Determine the (X, Y) coordinate at the center of the cell enclosing the given text.  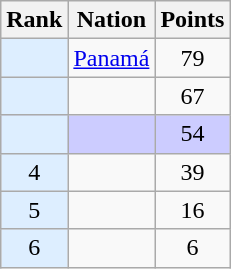
Rank (34, 20)
Nation (112, 20)
Panamá (112, 58)
79 (192, 58)
67 (192, 96)
39 (192, 172)
16 (192, 210)
Points (192, 20)
5 (34, 210)
4 (34, 172)
54 (192, 134)
